Extract the (x, y) coordinate from the center of the cell holding the provided text.  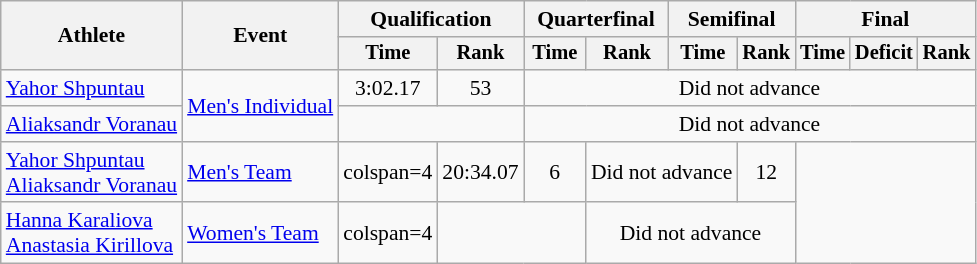
Qualification (430, 19)
20:34.07 (480, 172)
Semifinal (732, 19)
6 (555, 172)
Women's Team (260, 234)
53 (480, 88)
Quarterfinal (596, 19)
Aliaksandr Voranau (92, 124)
3:02.17 (388, 88)
Final (885, 19)
Yahor Shpuntau (92, 88)
Men's Individual (260, 106)
Event (260, 36)
Deficit (884, 54)
Yahor ShpuntauAliaksandr Voranau (92, 172)
Athlete (92, 36)
12 (766, 172)
Hanna KaraliovaAnastasia Kirillova (92, 234)
Men's Team (260, 172)
